Scan for the cell matching the given text and deliver its (X, Y) coordinate at center. 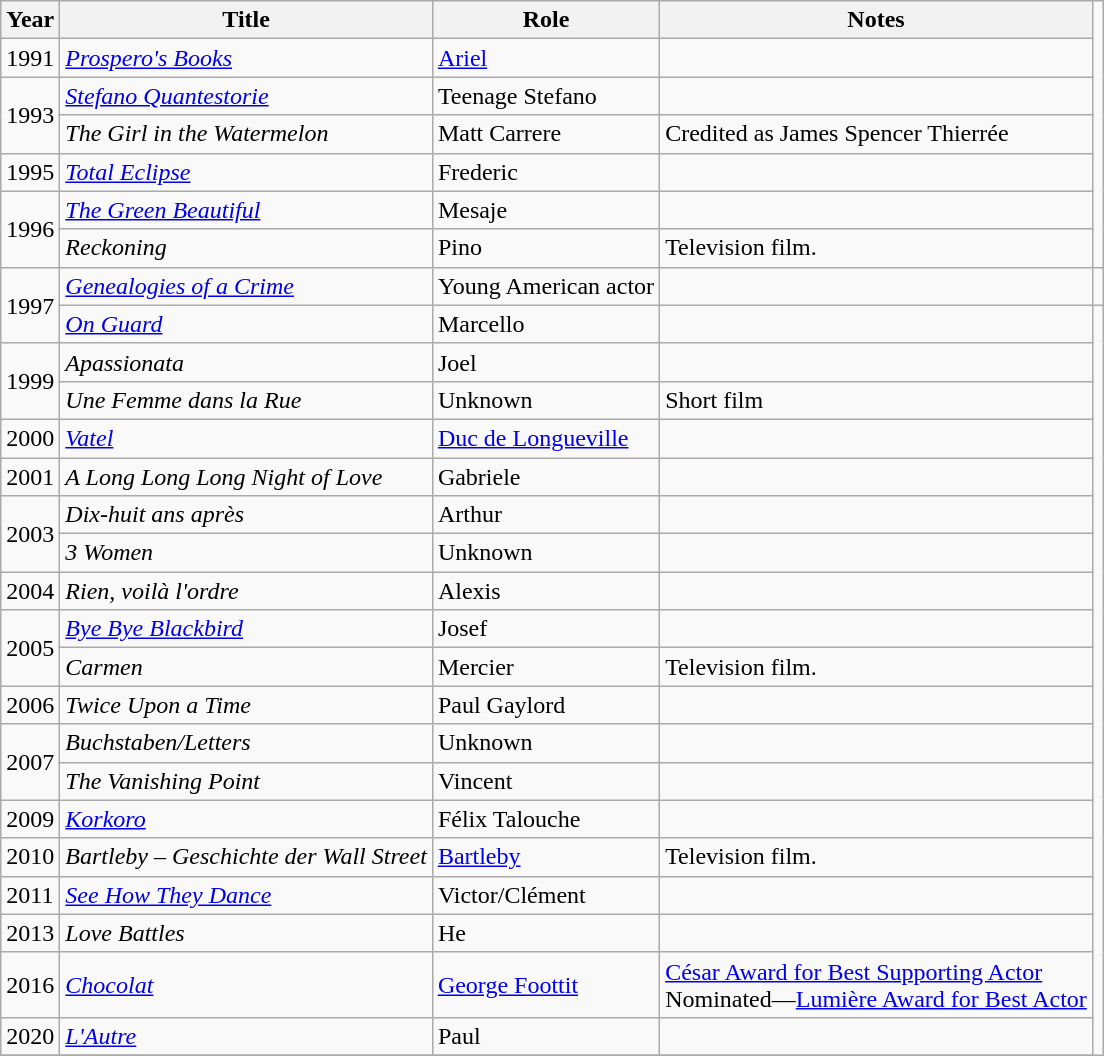
Mesaje (546, 210)
2000 (30, 438)
Marcello (546, 324)
Bartleby – Geschichte der Wall Street (246, 857)
The Green Beautiful (246, 210)
1995 (30, 172)
Stefano Quantestorie (246, 96)
Bye Bye Blackbird (246, 629)
Duc de Longueville (546, 438)
1997 (30, 305)
1996 (30, 229)
Victor/Clément (546, 895)
Pino (546, 248)
Paul (546, 1036)
L'Autre (246, 1036)
Young American actor (546, 286)
2013 (30, 933)
2020 (30, 1036)
Credited as James Spencer Thierrée (876, 134)
Notes (876, 20)
2016 (30, 984)
Genealogies of a Crime (246, 286)
Rien, voilà l'ordre (246, 591)
Teenage Stefano (546, 96)
Ariel (546, 58)
He (546, 933)
1991 (30, 58)
Arthur (546, 515)
Bartleby (546, 857)
Félix Talouche (546, 819)
Total Eclipse (246, 172)
On Guard (246, 324)
Alexis (546, 591)
Role (546, 20)
Frederic (546, 172)
See How They Dance (246, 895)
2005 (30, 648)
1999 (30, 381)
Year (30, 20)
Short film (876, 400)
Carmen (246, 667)
Dix-huit ans après (246, 515)
César Award for Best Supporting ActorNominated—Lumière Award for Best Actor (876, 984)
Buchstaben/Letters (246, 743)
Love Battles (246, 933)
2007 (30, 762)
Vatel (246, 438)
The Vanishing Point (246, 781)
Matt Carrere (546, 134)
Une Femme dans la Rue (246, 400)
Joel (546, 362)
Twice Upon a Time (246, 705)
3 Women (246, 553)
Paul Gaylord (546, 705)
Josef (546, 629)
1993 (30, 115)
Reckoning (246, 248)
George Foottit (546, 984)
Prospero's Books (246, 58)
Chocolat (246, 984)
A Long Long Long Night of Love (246, 477)
Apassionata (246, 362)
2006 (30, 705)
Title (246, 20)
Mercier (546, 667)
2010 (30, 857)
2009 (30, 819)
Gabriele (546, 477)
2001 (30, 477)
2004 (30, 591)
2003 (30, 534)
The Girl in the Watermelon (246, 134)
Korkoro (246, 819)
2011 (30, 895)
Vincent (546, 781)
